Identify which cell holds the provided text, then report its (x, y) central coordinate. 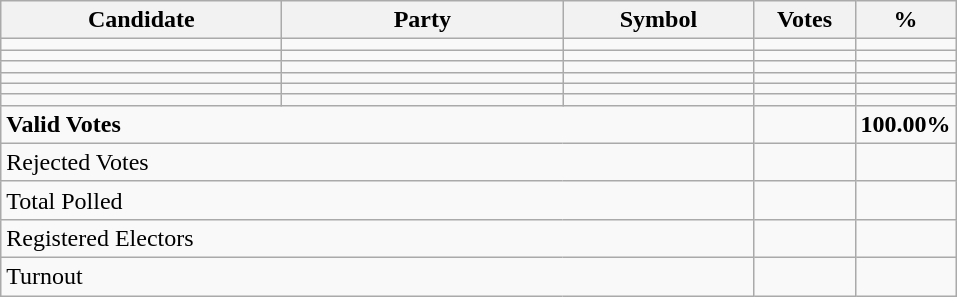
% (906, 20)
Rejected Votes (378, 162)
Party (422, 20)
Registered Electors (378, 238)
100.00% (906, 124)
Turnout (378, 276)
Valid Votes (378, 124)
Candidate (142, 20)
Symbol (658, 20)
Total Polled (378, 200)
Votes (804, 20)
